Search for the cell housing the specified text and yield its (x, y) center coordinate. 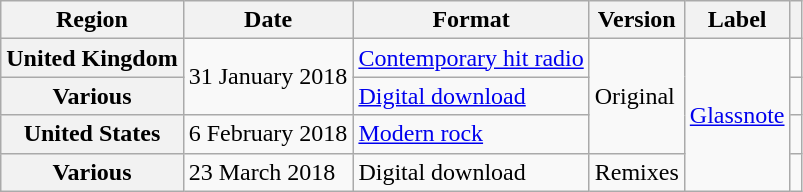
Remixes (636, 172)
United Kingdom (92, 58)
6 February 2018 (268, 134)
Glassnote (737, 115)
Contemporary hit radio (471, 58)
Original (636, 96)
Label (737, 20)
23 March 2018 (268, 172)
Region (92, 20)
Modern rock (471, 134)
31 January 2018 (268, 77)
United States (92, 134)
Version (636, 20)
Date (268, 20)
Format (471, 20)
